Identify which cell holds the provided text, then report its [x, y] central coordinate. 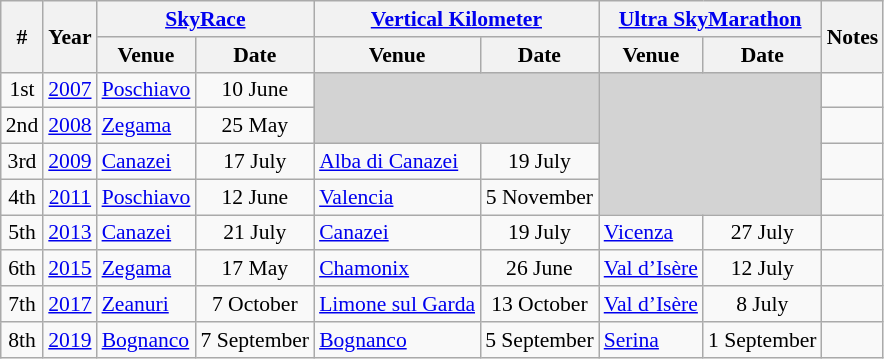
27 July [762, 233]
Vertical Kilometer [456, 19]
Limone sul Garda [397, 304]
5 September [540, 340]
26 June [540, 269]
Year [70, 36]
Vicenza [651, 233]
21 July [254, 233]
2013 [70, 233]
3rd [22, 162]
17 May [254, 269]
Ultra SkyMarathon [710, 19]
2nd [22, 126]
8th [22, 340]
12 July [762, 269]
7th [22, 304]
# [22, 36]
8 July [762, 304]
7 October [254, 304]
12 June [254, 197]
2007 [70, 90]
1 September [762, 340]
2008 [70, 126]
10 June [254, 90]
Notes [853, 36]
25 May [254, 126]
5 November [540, 197]
2017 [70, 304]
Alba di Canazei [397, 162]
2011 [70, 197]
Valencia [397, 197]
2015 [70, 269]
Zeanuri [146, 304]
6th [22, 269]
7 September [254, 340]
SkyRace [206, 19]
2009 [70, 162]
2019 [70, 340]
5th [22, 233]
17 July [254, 162]
4th [22, 197]
1st [22, 90]
13 October [540, 304]
Serina [651, 340]
Chamonix [397, 269]
